Return the (x, y) coordinate for the center point of the cell that contains the specified text.  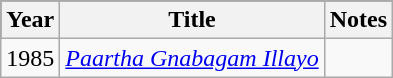
Paartha Gnabagam Illayo (192, 58)
Title (192, 20)
1985 (30, 58)
Year (30, 20)
Notes (358, 20)
